Capture the cell that displays the provided text and extract its [x, y] central coordinate. 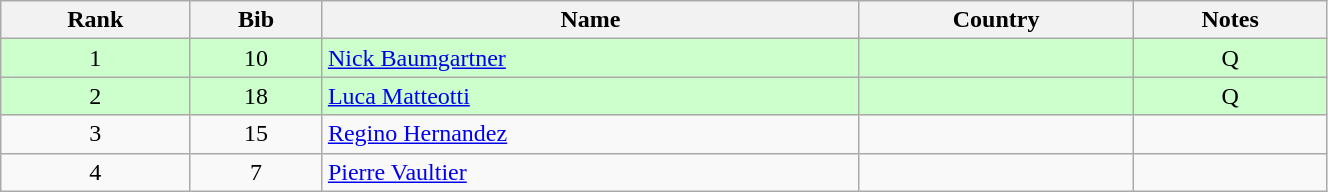
Regino Hernandez [590, 134]
Name [590, 20]
Rank [96, 20]
15 [256, 134]
7 [256, 172]
Luca Matteotti [590, 96]
4 [96, 172]
3 [96, 134]
Country [996, 20]
10 [256, 58]
2 [96, 96]
Nick Baumgartner [590, 58]
1 [96, 58]
Notes [1230, 20]
18 [256, 96]
Bib [256, 20]
Pierre Vaultier [590, 172]
